Extract the (x, y) coordinate from the center of the cell holding the provided text.  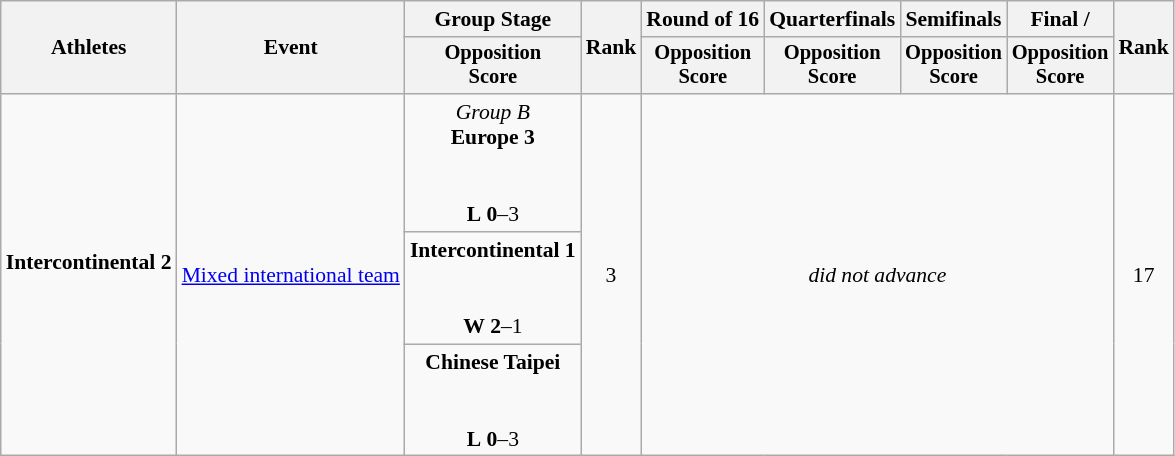
did not advance (877, 275)
Intercontinental 1 W 2–1 (493, 288)
Group BEurope 3 L 0–3 (493, 163)
3 (612, 275)
Chinese Taipei L 0–3 (493, 400)
Athletes (89, 48)
Intercontinental 2 (89, 275)
Group Stage (493, 19)
Semifinals (954, 19)
Event (291, 48)
Final / (1060, 19)
Round of 16 (702, 19)
Quarterfinals (832, 19)
Mixed international team (291, 275)
17 (1144, 275)
